Provide the (X, Y) coordinate of the cell's center where the given text is located.  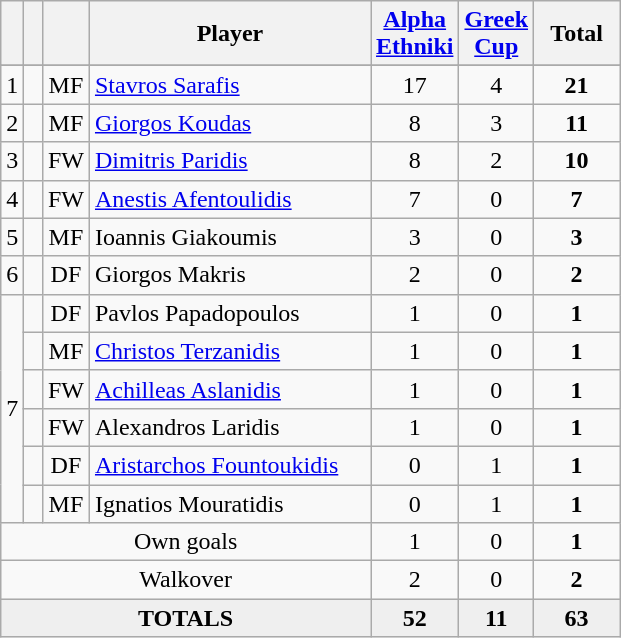
Anestis Afentoulidis (230, 199)
10 (577, 161)
Giorgos Koudas (230, 123)
Total (577, 34)
Aristarchos Fountoukidis (230, 465)
5 (12, 237)
Stavros Sarafis (230, 85)
Greek Cup (496, 34)
Player (230, 34)
Ioannis Giakoumis (230, 237)
17 (414, 85)
Dimitris Paridis (230, 161)
Walkover (186, 580)
63 (577, 618)
21 (577, 85)
Giorgos Makris (230, 275)
Alexandros Laridis (230, 427)
TOTALS (186, 618)
Christos Terzanidis (230, 351)
Alpha Ethniki (414, 34)
Achilleas Aslanidis (230, 389)
Ignatios Mouratidis (230, 503)
Own goals (186, 542)
Pavlos Papadopoulos (230, 313)
52 (414, 618)
6 (12, 275)
